Provide the [x, y] coordinate of the cell's center where the given text is located.  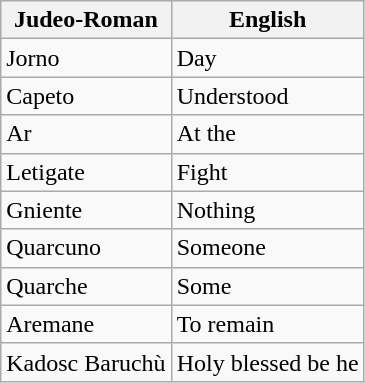
Jorno [86, 58]
Someone [268, 248]
Judeo-Roman [86, 20]
To remain [268, 324]
At the [268, 134]
Understood [268, 96]
Day [268, 58]
Holy blessed be he [268, 362]
Some [268, 286]
Letigate [86, 172]
Gniente [86, 210]
Aremane [86, 324]
Quarche [86, 286]
Capeto [86, 96]
Fight [268, 172]
Ar [86, 134]
Kadosc Baruchù [86, 362]
Quarcuno [86, 248]
Nothing [268, 210]
English [268, 20]
